Detect which cell encompasses the target text, then output its (X, Y) center coordinate. 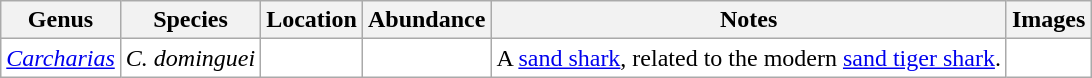
Images (1048, 20)
Genus (61, 20)
Notes (749, 20)
Abundance (426, 20)
C. dominguei (190, 58)
Carcharias (61, 58)
A sand shark, related to the modern sand tiger shark. (749, 58)
Location (312, 20)
Species (190, 20)
